Identify which cell holds the provided text, then report its [X, Y] central coordinate. 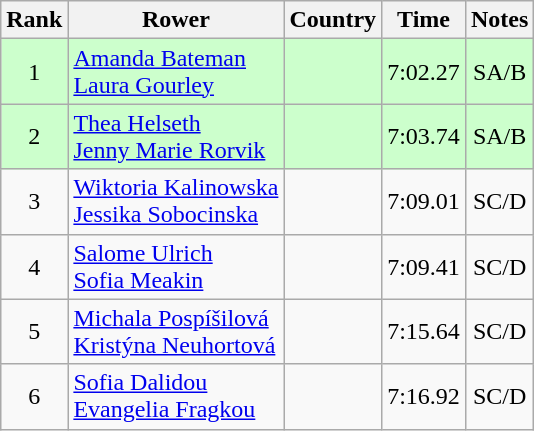
7:16.92 [424, 396]
7:02.27 [424, 72]
Salome UlrichSofia Meakin [176, 266]
7:09.01 [424, 202]
3 [34, 202]
Rank [34, 20]
7:03.74 [424, 136]
1 [34, 72]
Amanda BatemanLaura Gourley [176, 72]
7:15.64 [424, 332]
Time [424, 20]
4 [34, 266]
5 [34, 332]
Wiktoria KalinowskaJessika Sobocinska [176, 202]
2 [34, 136]
Sofia DalidouEvangelia Fragkou [176, 396]
Thea HelsethJenny Marie Rorvik [176, 136]
Notes [499, 20]
6 [34, 396]
Michala PospíšilováKristýna Neuhortová [176, 332]
Rower [176, 20]
7:09.41 [424, 266]
Country [333, 20]
